Capture the cell that displays the provided text and extract its (X, Y) central coordinate. 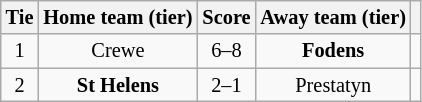
Score (226, 17)
6–8 (226, 51)
1 (20, 51)
2–1 (226, 85)
Home team (tier) (118, 17)
Tie (20, 17)
Crewe (118, 51)
Away team (tier) (332, 17)
Prestatyn (332, 85)
St Helens (118, 85)
2 (20, 85)
Fodens (332, 51)
